Pinpoint the cell where the given text exists, returning its (X, Y) midpoint coordinate. 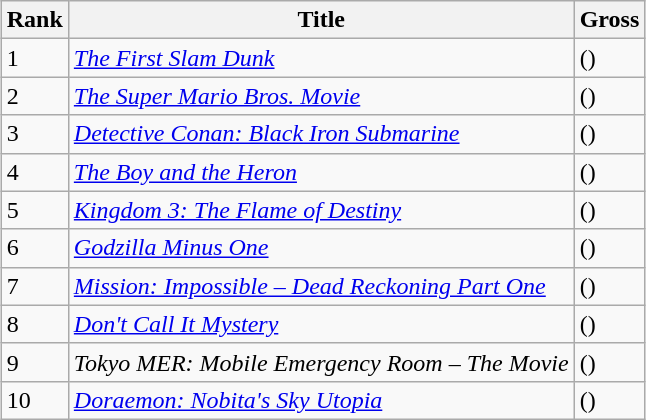
Title (321, 20)
1 (34, 58)
Rank (34, 20)
Kingdom 3: The Flame of Destiny (321, 210)
9 (34, 362)
7 (34, 286)
Gross (610, 20)
2 (34, 96)
The Boy and the Heron (321, 172)
4 (34, 172)
Detective Conan: Black Iron Submarine (321, 134)
Godzilla Minus One (321, 248)
Mission: Impossible – Dead Reckoning Part One (321, 286)
Doraemon: Nobita's Sky Utopia (321, 400)
5 (34, 210)
Tokyo MER: Mobile Emergency Room – The Movie (321, 362)
6 (34, 248)
10 (34, 400)
3 (34, 134)
8 (34, 324)
The Super Mario Bros. Movie (321, 96)
Don't Call It Mystery (321, 324)
The First Slam Dunk (321, 58)
